Scan for the cell matching the given text and deliver its [X, Y] coordinate at center. 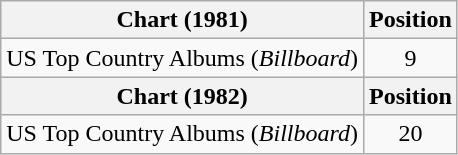
9 [411, 58]
20 [411, 134]
Chart (1982) [182, 96]
Chart (1981) [182, 20]
